For the text-containing cell, return its midpoint in [X, Y] coordinate format. 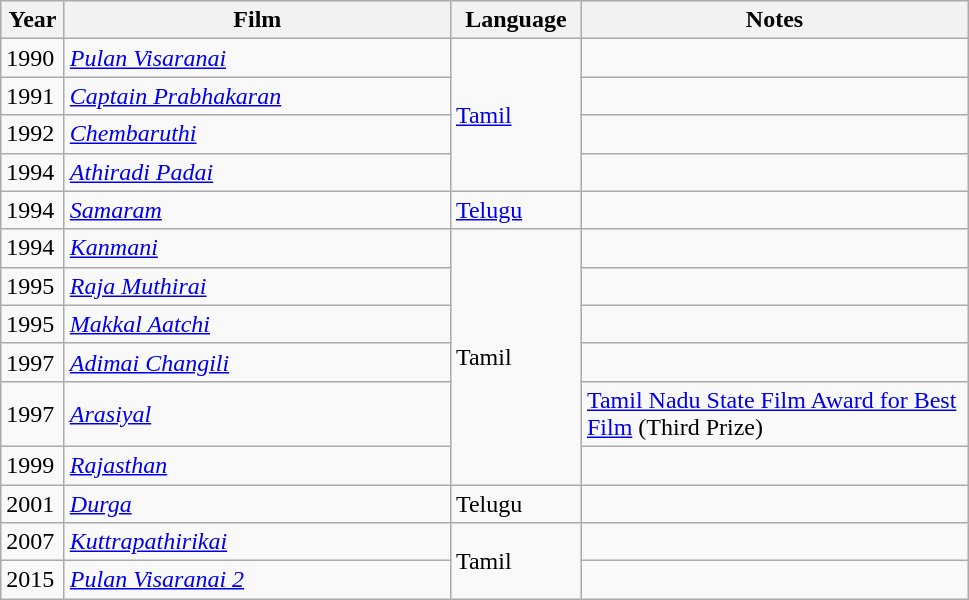
1992 [33, 134]
Tamil Nadu State Film Award for Best Film (Third Prize) [774, 414]
Samaram [257, 210]
Rajasthan [257, 465]
Captain Prabhakaran [257, 96]
Kanmani [257, 248]
Language [516, 20]
1991 [33, 96]
1990 [33, 58]
Year [33, 20]
Kuttrapathirikai [257, 542]
Chembaruthi [257, 134]
Notes [774, 20]
Pulan Visaranai [257, 58]
2007 [33, 542]
Makkal Aatchi [257, 324]
1999 [33, 465]
2015 [33, 580]
Pulan Visaranai 2 [257, 580]
2001 [33, 503]
Film [257, 20]
Adimai Changili [257, 362]
Raja Muthirai [257, 286]
Arasiyal [257, 414]
Durga [257, 503]
Athiradi Padai [257, 172]
